Return the [X, Y] coordinate for the center point of the cell that contains the specified text.  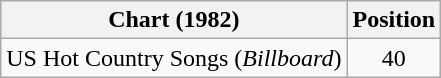
40 [394, 58]
Chart (1982) [174, 20]
US Hot Country Songs (Billboard) [174, 58]
Position [394, 20]
